Provide the [X, Y] coordinate of the cell's center where the given text is located.  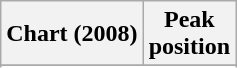
Chart (2008) [72, 34]
Peak position [189, 34]
